Identify which cell holds the provided text, then report its [x, y] central coordinate. 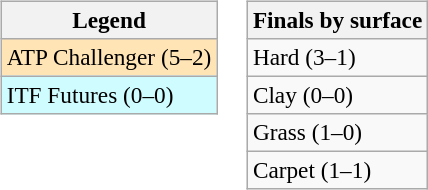
ATP Challenger (5–2) [108, 57]
ITF Futures (0–0) [108, 95]
Carpet (1–1) [337, 171]
Grass (1–0) [337, 133]
Legend [108, 20]
Finals by surface [337, 20]
Clay (0–0) [337, 95]
Hard (3–1) [337, 57]
